Locate the cell with the specified text and output its [X, Y] center coordinate. 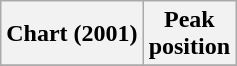
Chart (2001) [72, 34]
Peak position [189, 34]
